Provide the [x, y] coordinate of the cell's center where the given text is located.  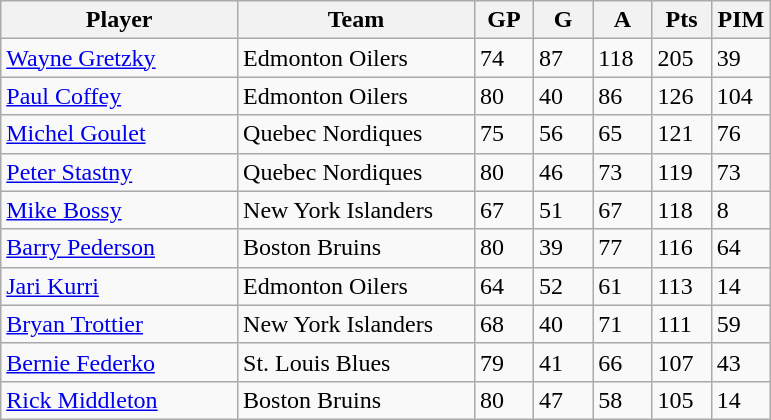
Peter Stastny [120, 172]
68 [504, 324]
79 [504, 362]
52 [564, 286]
46 [564, 172]
Michel Goulet [120, 134]
77 [622, 248]
GP [504, 20]
75 [504, 134]
76 [740, 134]
Player [120, 20]
A [622, 20]
66 [622, 362]
Bryan Trottier [120, 324]
121 [682, 134]
56 [564, 134]
59 [740, 324]
74 [504, 58]
61 [622, 286]
71 [622, 324]
105 [682, 400]
8 [740, 210]
Barry Pederson [120, 248]
87 [564, 58]
Mike Bossy [120, 210]
Pts [682, 20]
119 [682, 172]
43 [740, 362]
G [564, 20]
47 [564, 400]
Team [356, 20]
86 [622, 96]
111 [682, 324]
Jari Kurri [120, 286]
205 [682, 58]
Rick Middleton [120, 400]
PIM [740, 20]
41 [564, 362]
58 [622, 400]
St. Louis Blues [356, 362]
113 [682, 286]
Paul Coffey [120, 96]
116 [682, 248]
126 [682, 96]
104 [740, 96]
Wayne Gretzky [120, 58]
51 [564, 210]
65 [622, 134]
107 [682, 362]
Bernie Federko [120, 362]
